Identify which cell holds the provided text, then report its (X, Y) central coordinate. 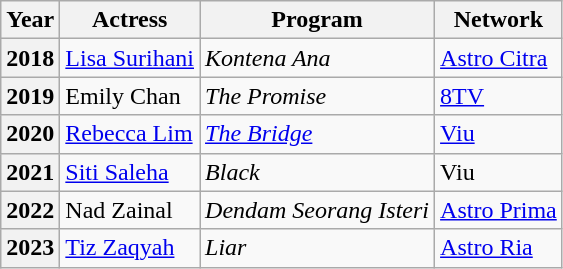
Network (499, 20)
Liar (318, 248)
Kontena Ana (318, 58)
Dendam Seorang Isteri (318, 210)
2018 (30, 58)
Program (318, 20)
Emily Chan (130, 96)
Astro Prima (499, 210)
2021 (30, 172)
Siti Saleha (130, 172)
Rebecca Lim (130, 134)
Astro Ria (499, 248)
The Bridge (318, 134)
Lisa Surihani (130, 58)
2022 (30, 210)
8TV (499, 96)
Nad Zainal (130, 210)
2019 (30, 96)
2023 (30, 248)
Tiz Zaqyah (130, 248)
The Promise (318, 96)
Actress (130, 20)
Black (318, 172)
Astro Citra (499, 58)
Year (30, 20)
2020 (30, 134)
